Return the [x, y] coordinate for the center point of the cell that contains the specified text.  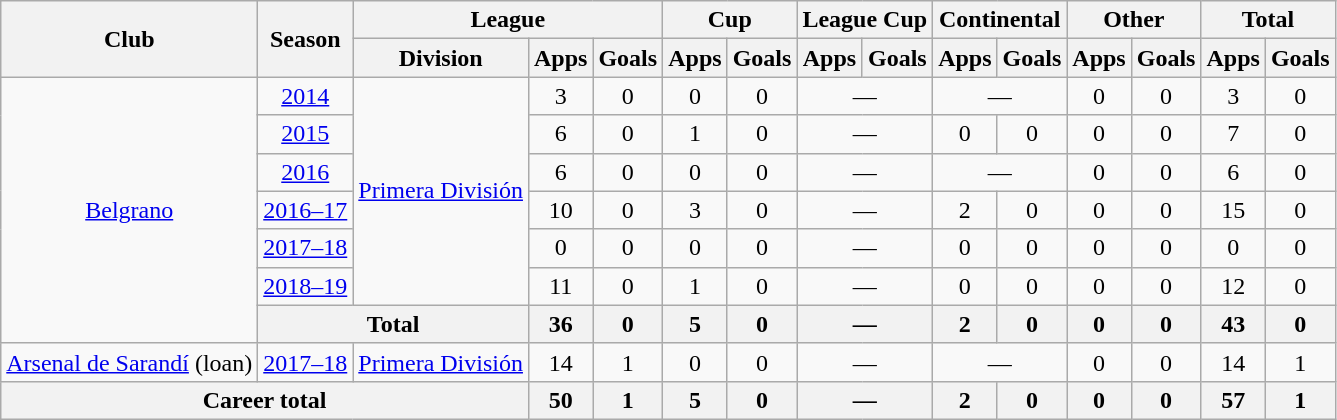
36 [560, 324]
2018–19 [306, 286]
7 [1233, 134]
2014 [306, 96]
Other [1134, 20]
Belgrano [130, 210]
Career total [265, 400]
Cup [730, 20]
2016 [306, 172]
Division [441, 58]
League [508, 20]
15 [1233, 210]
12 [1233, 286]
57 [1233, 400]
2015 [306, 134]
Club [130, 39]
50 [560, 400]
11 [560, 286]
43 [1233, 324]
Continental [1000, 20]
Arsenal de Sarandí (loan) [130, 362]
2016–17 [306, 210]
10 [560, 210]
Season [306, 39]
League Cup [865, 20]
